Return the [x, y] coordinate for the center point of the cell that contains the specified text.  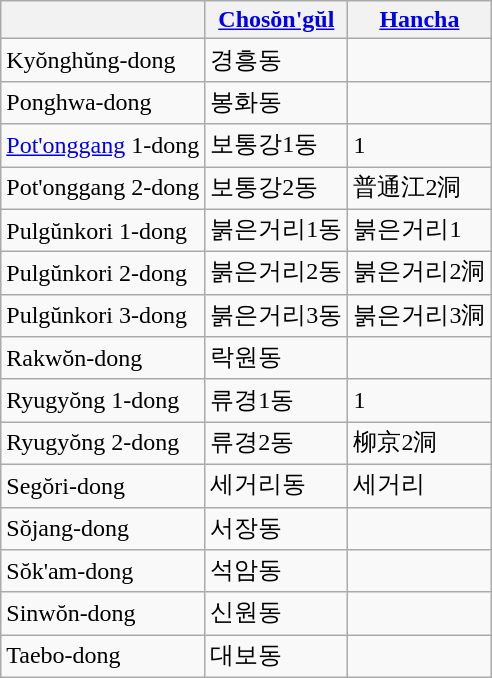
붉은거리1동 [276, 230]
신원동 [276, 614]
Sŏjang-dong [103, 528]
Pulgŭnkori 3-dong [103, 316]
Rakwŏn-dong [103, 358]
석암동 [276, 572]
보통강2동 [276, 188]
류경2동 [276, 444]
Ryugyŏng 1-dong [103, 400]
류경1동 [276, 400]
붉은거리3洞 [420, 316]
Ryugyŏng 2-dong [103, 444]
락원동 [276, 358]
柳京2洞 [420, 444]
Pot'onggang 1-dong [103, 146]
Hancha [420, 20]
Chosŏn'gŭl [276, 20]
서장동 [276, 528]
Taebo-dong [103, 656]
Pulgŭnkori 1-dong [103, 230]
대보동 [276, 656]
Pulgŭnkori 2-dong [103, 274]
세거리동 [276, 486]
붉은거리3동 [276, 316]
Sŏk'am-dong [103, 572]
붉은거리2洞 [420, 274]
붉은거리1 [420, 230]
Sinwŏn-dong [103, 614]
Segŏri-dong [103, 486]
봉화동 [276, 102]
붉은거리2동 [276, 274]
세거리 [420, 486]
경흥동 [276, 60]
Pot'onggang 2-dong [103, 188]
보통강1동 [276, 146]
Ponghwa-dong [103, 102]
普通江2洞 [420, 188]
Kyŏnghŭng-dong [103, 60]
